Determine the (X, Y) coordinate at the center of the cell enclosing the given text.  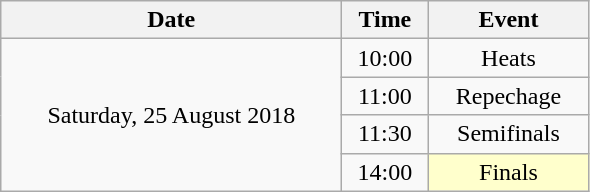
Time (385, 20)
11:00 (385, 96)
Heats (508, 58)
Event (508, 20)
Finals (508, 172)
Date (172, 20)
11:30 (385, 134)
Semifinals (508, 134)
Saturday, 25 August 2018 (172, 115)
14:00 (385, 172)
10:00 (385, 58)
Repechage (508, 96)
